Search for the cell housing the specified text and yield its (X, Y) center coordinate. 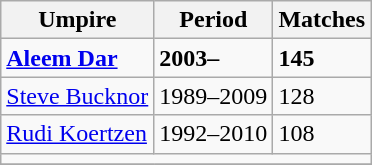
Rudi Koertzen (78, 134)
1992–2010 (214, 134)
Period (214, 20)
1989–2009 (214, 96)
Steve Bucknor (78, 96)
145 (322, 58)
Aleem Dar (78, 58)
2003– (214, 58)
Matches (322, 20)
Umpire (78, 20)
108 (322, 134)
128 (322, 96)
